Scan for the cell matching the given text and deliver its [X, Y] coordinate at center. 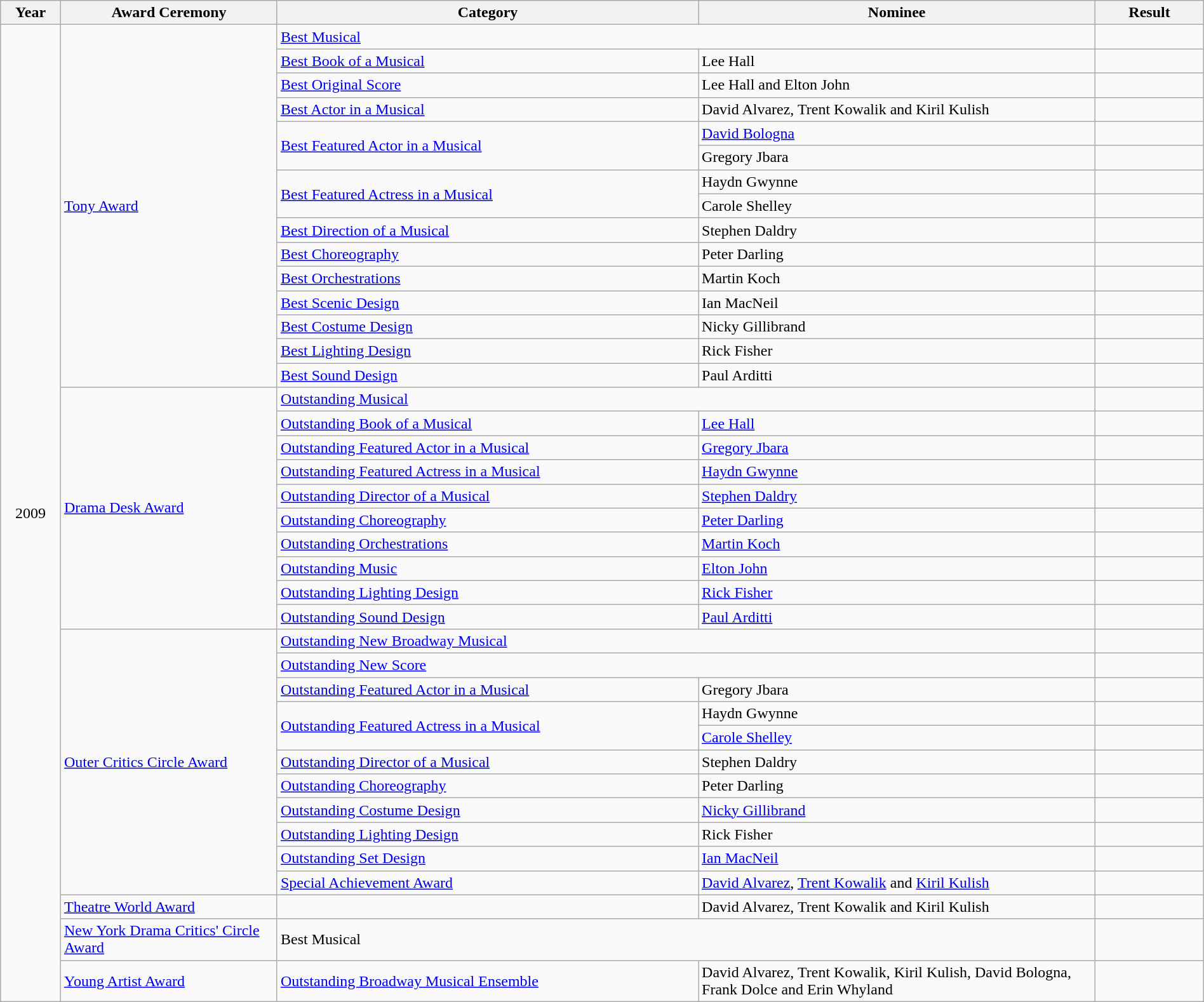
Best Choreography [488, 254]
Outstanding Broadway Musical Ensemble [488, 980]
David Bologna [897, 133]
Outstanding Book of a Musical [488, 424]
Best Direction of a Musical [488, 230]
Best Costume Design [488, 327]
Outer Critics Circle Award [169, 762]
Outstanding Sound Design [488, 617]
Outstanding Costume Design [488, 810]
Outstanding Orchestrations [488, 544]
Best Featured Actress in a Musical [488, 194]
Outstanding Music [488, 568]
Category [488, 13]
Special Achievement Award [488, 883]
Best Scenic Design [488, 303]
Elton John [897, 568]
Outstanding New Score [686, 665]
Best Actor in a Musical [488, 109]
Best Orchestrations [488, 278]
Award Ceremony [169, 13]
Best Book of a Musical [488, 61]
Result [1149, 13]
Outstanding New Broadway Musical [686, 641]
Best Original Score [488, 85]
Best Lighting Design [488, 351]
Best Featured Actor in a Musical [488, 145]
Tony Award [169, 206]
Outstanding Musical [686, 399]
Year [30, 13]
Best Sound Design [488, 375]
2009 [30, 513]
Theatre World Award [169, 907]
Outstanding Set Design [488, 858]
Drama Desk Award [169, 508]
Nominee [897, 13]
New York Drama Critics' Circle Award [169, 940]
David Alvarez, Trent Kowalik, Kiril Kulish, David Bologna, Frank Dolce and Erin Whyland [897, 980]
Young Artist Award [169, 980]
Lee Hall and Elton John [897, 85]
